Identify which cell holds the provided text, then report its (x, y) central coordinate. 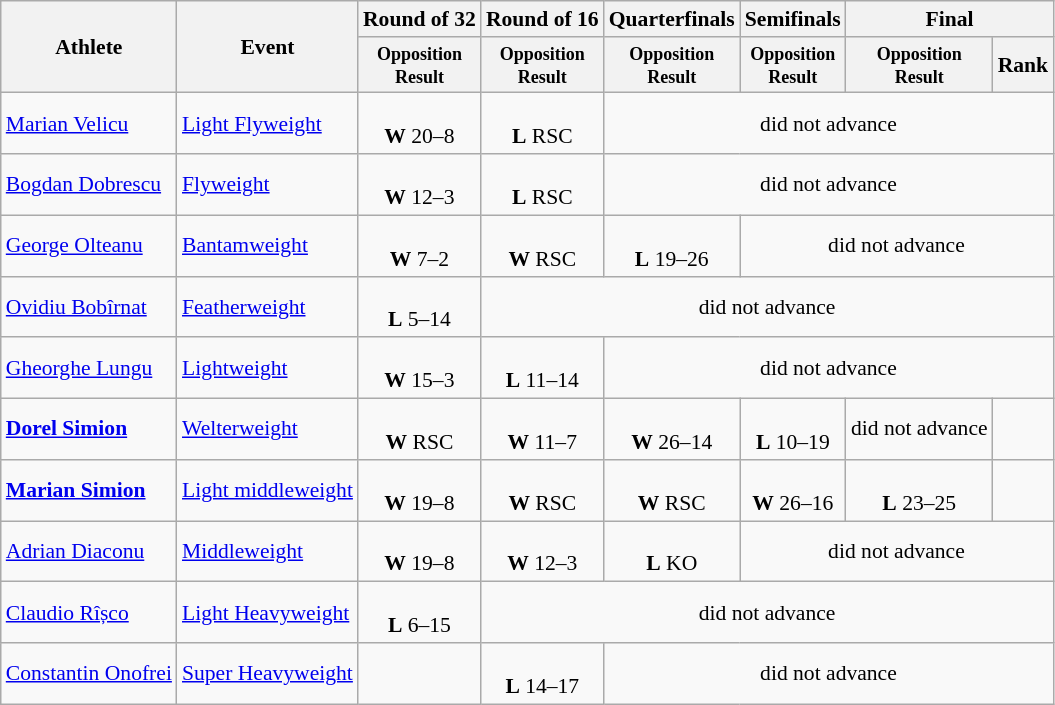
Ovidiu Bobîrnat (89, 306)
Flyweight (268, 184)
L 19–26 (672, 246)
Rank (1024, 65)
L 23–25 (920, 490)
Middleweight (268, 552)
Marian Velicu (89, 124)
L 6–15 (420, 612)
Round of 32 (420, 19)
Event (268, 47)
L 5–14 (420, 306)
Marian Simion (89, 490)
Semifinals (793, 19)
Dorel Simion (89, 430)
W 7–2 (420, 246)
Bogdan Dobrescu (89, 184)
Claudio Rîșco (89, 612)
W 26–14 (672, 430)
L 14–17 (542, 674)
Super Heavyweight (268, 674)
Light Heavyweight (268, 612)
Adrian Diaconu (89, 552)
W 26–16 (793, 490)
Welterweight (268, 430)
Bantamweight (268, 246)
Quarterfinals (672, 19)
Final (950, 19)
L 11–14 (542, 368)
W 11–7 (542, 430)
Light Flyweight (268, 124)
L 10–19 (793, 430)
Constantin Onofrei (89, 674)
Athlete (89, 47)
Lightweight (268, 368)
Gheorghe Lungu (89, 368)
W 20–8 (420, 124)
L KO (672, 552)
W 15–3 (420, 368)
Round of 16 (542, 19)
George Olteanu (89, 246)
Featherweight (268, 306)
Light middleweight (268, 490)
